From the cell containing the given text, extract its center point as (X, Y) coordinate. 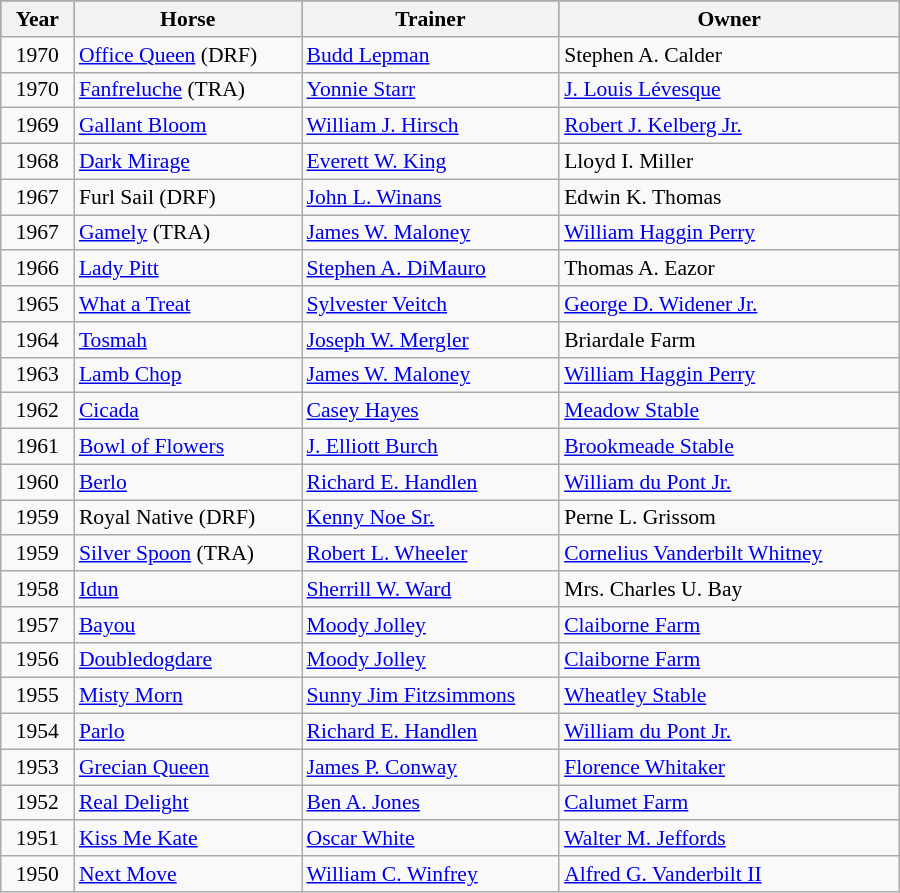
1960 (38, 482)
Robert J. Kelberg Jr. (729, 126)
Kenny Noe Sr. (431, 518)
1956 (38, 660)
Silver Spoon (TRA) (188, 554)
Mrs. Charles U. Bay (729, 589)
Cornelius Vanderbilt Whitney (729, 554)
William C. Winfrey (431, 874)
Joseph W. Mergler (431, 340)
1969 (38, 126)
Year (38, 19)
1952 (38, 803)
1966 (38, 269)
Edwin K. Thomas (729, 197)
Next Move (188, 874)
Cicada (188, 411)
Idun (188, 589)
Meadow Stable (729, 411)
1964 (38, 340)
J. Louis Lévesque (729, 90)
Lamb Chop (188, 375)
Wheatley Stable (729, 696)
Yonnie Starr (431, 90)
1957 (38, 625)
1951 (38, 839)
Oscar White (431, 839)
1958 (38, 589)
1963 (38, 375)
Walter M. Jeffords (729, 839)
1961 (38, 447)
William J. Hirsch (431, 126)
Doubledogdare (188, 660)
Fanfreluche (TRA) (188, 90)
1968 (38, 162)
Furl Sail (DRF) (188, 197)
James P. Conway (431, 767)
Grecian Queen (188, 767)
Ben A. Jones (431, 803)
Everett W. King (431, 162)
George D. Widener Jr. (729, 304)
1954 (38, 732)
Stephen A. DiMauro (431, 269)
Owner (729, 19)
Casey Hayes (431, 411)
1950 (38, 874)
Gallant Bloom (188, 126)
Sherrill W. Ward (431, 589)
Briardale Farm (729, 340)
Calumet Farm (729, 803)
Alfred G. Vanderbilt II (729, 874)
Bowl of Flowers (188, 447)
Real Delight (188, 803)
Berlo (188, 482)
Parlo (188, 732)
Sunny Jim Fitzsimmons (431, 696)
J. Elliott Burch (431, 447)
Brookmeade Stable (729, 447)
1962 (38, 411)
Sylvester Veitch (431, 304)
Robert L. Wheeler (431, 554)
Budd Lepman (431, 55)
Office Queen (DRF) (188, 55)
Stephen A. Calder (729, 55)
Dark Mirage (188, 162)
Thomas A. Eazor (729, 269)
1953 (38, 767)
Lloyd I. Miller (729, 162)
Tosmah (188, 340)
Bayou (188, 625)
1955 (38, 696)
John L. Winans (431, 197)
Perne L. Grissom (729, 518)
Lady Pitt (188, 269)
1965 (38, 304)
Trainer (431, 19)
Horse (188, 19)
What a Treat (188, 304)
Gamely (TRA) (188, 233)
Misty Morn (188, 696)
Florence Whitaker (729, 767)
Kiss Me Kate (188, 839)
Royal Native (DRF) (188, 518)
